Pinpoint the cell where the given text exists, returning its (x, y) midpoint coordinate. 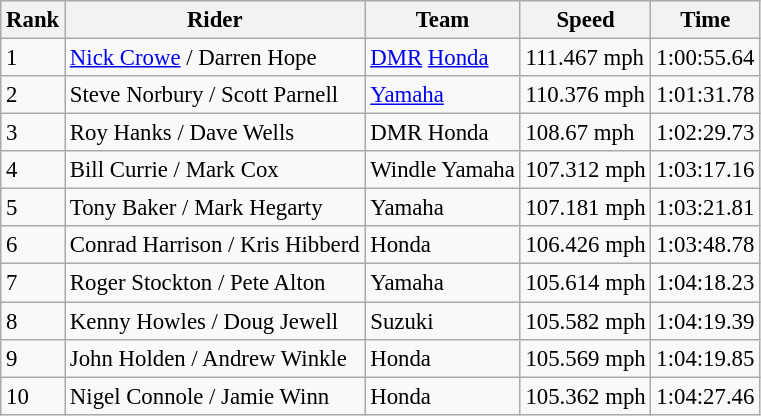
Roy Hanks / Dave Wells (215, 133)
1:04:19.85 (706, 358)
Time (706, 20)
1:03:21.81 (706, 208)
1:00:55.64 (706, 58)
John Holden / Andrew Winkle (215, 358)
3 (33, 133)
111.467 mph (586, 58)
107.312 mph (586, 170)
Speed (586, 20)
8 (33, 321)
1:04:18.23 (706, 283)
10 (33, 396)
1:03:17.16 (706, 170)
106.426 mph (586, 245)
Conrad Harrison / Kris Hibberd (215, 245)
1 (33, 58)
6 (33, 245)
Roger Stockton / Pete Alton (215, 283)
Rider (215, 20)
2 (33, 95)
Windle Yamaha (442, 170)
105.614 mph (586, 283)
105.569 mph (586, 358)
7 (33, 283)
Kenny Howles / Doug Jewell (215, 321)
4 (33, 170)
1:02:29.73 (706, 133)
107.181 mph (586, 208)
Team (442, 20)
1:04:19.39 (706, 321)
9 (33, 358)
Tony Baker / Mark Hegarty (215, 208)
Steve Norbury / Scott Parnell (215, 95)
Rank (33, 20)
105.362 mph (586, 396)
Nigel Connole / Jamie Winn (215, 396)
110.376 mph (586, 95)
1:04:27.46 (706, 396)
Bill Currie / Mark Cox (215, 170)
5 (33, 208)
1:01:31.78 (706, 95)
105.582 mph (586, 321)
108.67 mph (586, 133)
Nick Crowe / Darren Hope (215, 58)
1:03:48.78 (706, 245)
Suzuki (442, 321)
